Return [x, y] of the center of cell containing provided text 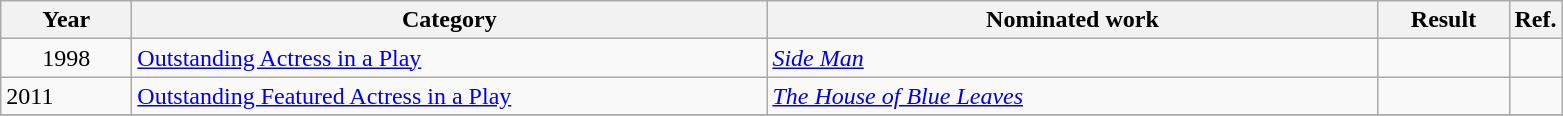
Nominated work [1072, 20]
1998 [66, 58]
Year [66, 20]
Outstanding Actress in a Play [450, 58]
Ref. [1536, 20]
Side Man [1072, 58]
2011 [66, 96]
Category [450, 20]
The House of Blue Leaves [1072, 96]
Outstanding Featured Actress in a Play [450, 96]
Result [1444, 20]
